Scan for the cell matching the given text and deliver its (X, Y) coordinate at center. 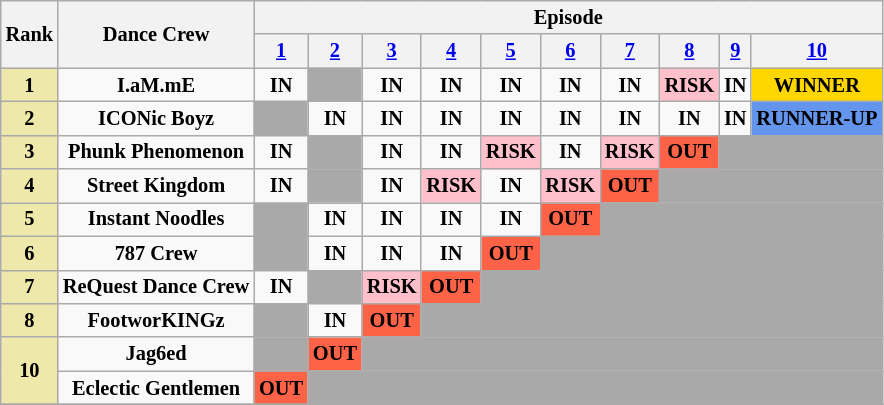
ReQuest Dance Crew (156, 287)
I.aM.mE (156, 85)
Phunk Phenomenon (156, 152)
Jag6ed (156, 354)
Dance Crew (156, 34)
ICONic Boyz (156, 118)
Rank (30, 34)
787 Crew (156, 253)
Episode (568, 17)
Eclectic Gentlemen (156, 388)
RUNNER-UP (816, 118)
WINNER (816, 85)
Instant Noodles (156, 219)
FootworKINGz (156, 320)
9 (735, 51)
Street Kingdom (156, 186)
